Extract the (x, y) coordinate from the center of the cell holding the provided text.  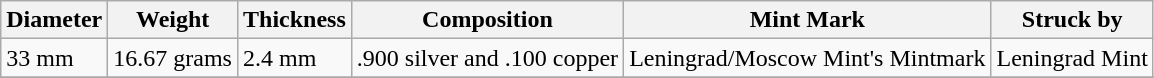
2.4 mm (294, 58)
Thickness (294, 20)
Struck by (1072, 20)
16.67 grams (173, 58)
Composition (487, 20)
Leningrad Mint (1072, 58)
Diameter (54, 20)
Mint Mark (808, 20)
Leningrad/Moscow Mint's Mintmark (808, 58)
33 mm (54, 58)
Weight (173, 20)
.900 silver and .100 copper (487, 58)
